Scan for the cell matching the given text and deliver its (x, y) coordinate at center. 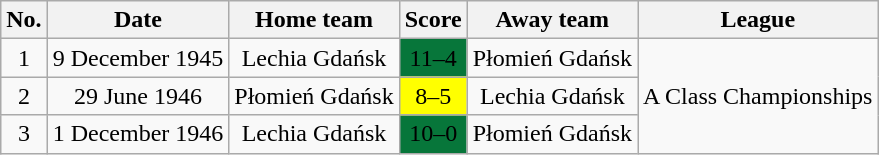
11–4 (433, 58)
8–5 (433, 96)
Home team (314, 20)
Score (433, 20)
A Class Championships (758, 96)
Date (138, 20)
3 (24, 134)
10–0 (433, 134)
League (758, 20)
1 (24, 58)
9 December 1945 (138, 58)
No. (24, 20)
29 June 1946 (138, 96)
1 December 1946 (138, 134)
2 (24, 96)
Away team (552, 20)
